Scan for the cell matching the given text and deliver its [X, Y] coordinate at center. 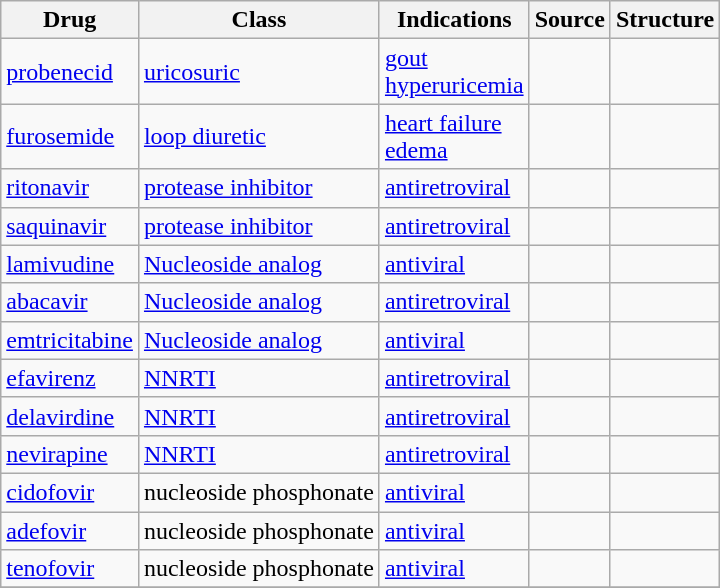
ritonavir [70, 188]
delavirdine [70, 416]
probenecid [70, 72]
lamivudine [70, 264]
adefovir [70, 531]
Source [570, 20]
Class [258, 20]
emtricitabine [70, 340]
abacavir [70, 302]
heart failure edema [454, 136]
uricosuric [258, 72]
nevirapine [70, 454]
Drug [70, 20]
Indications [454, 20]
loop diuretic [258, 136]
cidofovir [70, 492]
saquinavir [70, 226]
gout hyperuricemia [454, 72]
efavirenz [70, 378]
furosemide [70, 136]
tenofovir [70, 569]
Structure [664, 20]
